Return the (x, y) coordinate for the center point of the cell that contains the specified text.  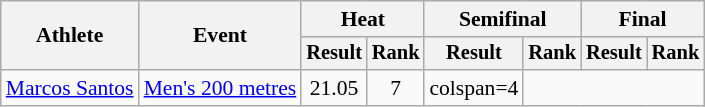
Heat (362, 19)
Event (220, 36)
Men's 200 metres (220, 88)
Semifinal (502, 19)
21.05 (334, 88)
Final (642, 19)
Marcos Santos (70, 88)
colspan=4 (474, 88)
7 (396, 88)
Athlete (70, 36)
